Extract the (x, y) coordinate from the center of the cell holding the provided text.  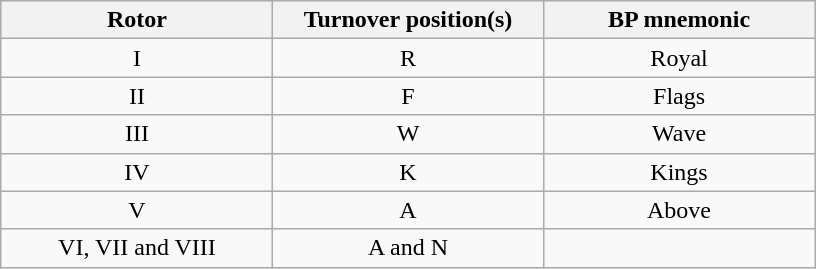
Above (680, 210)
Wave (680, 134)
Turnover position(s) (408, 20)
W (408, 134)
R (408, 58)
F (408, 96)
VI, VII and VIII (136, 248)
IV (136, 172)
I (136, 58)
Rotor (136, 20)
BP mnemonic (680, 20)
Royal (680, 58)
III (136, 134)
Kings (680, 172)
A and N (408, 248)
A (408, 210)
Flags (680, 96)
II (136, 96)
V (136, 210)
K (408, 172)
